Identify which cell holds the provided text, then report its [X, Y] central coordinate. 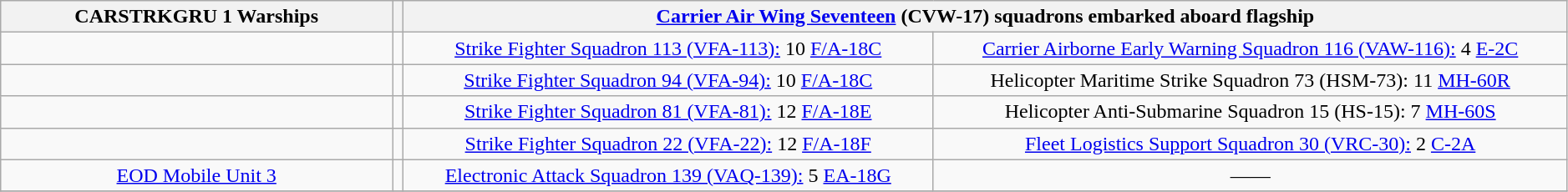
Helicopter Maritime Strike Squadron 73 (HSM-73): 11 MH-60R [1250, 80]
Helicopter Anti-Submarine Squadron 15 (HS-15): 7 MH-60S [1250, 112]
Electronic Attack Squadron 139 (VAQ-139): 5 EA-18G [667, 175]
Strike Fighter Squadron 81 (VFA-81): 12 F/A-18E [667, 112]
Carrier Air Wing Seventeen (CVW-17) squadrons embarked aboard flagship [985, 17]
CARSTRKGRU 1 Warships [197, 17]
—— [1250, 175]
Carrier Airborne Early Warning Squadron 116 (VAW-116): 4 E-2C [1250, 48]
Strike Fighter Squadron 113 (VFA-113): 10 F/A-18C [667, 48]
Fleet Logistics Support Squadron 30 (VRC-30): 2 C-2A [1250, 144]
Strike Fighter Squadron 22 (VFA-22): 12 F/A-18F [667, 144]
EOD Mobile Unit 3 [197, 175]
Strike Fighter Squadron 94 (VFA-94): 10 F/A-18C [667, 80]
